Provide the (x, y) coordinate of the cell's center where the given text is located.  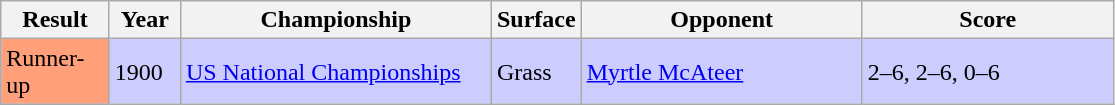
Opponent (722, 20)
2–6, 2–6, 0–6 (988, 72)
1900 (144, 72)
Grass (536, 72)
US National Championships (336, 72)
Year (144, 20)
Runner-up (56, 72)
Championship (336, 20)
Myrtle McAteer (722, 72)
Surface (536, 20)
Score (988, 20)
Result (56, 20)
